Pinpoint the cell where the given text exists, returning its (x, y) midpoint coordinate. 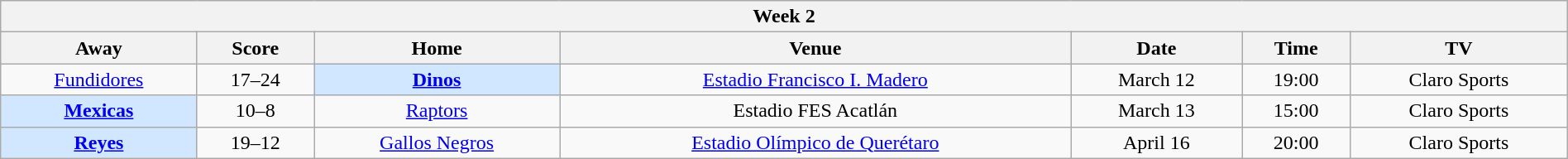
Mexicas (99, 111)
19:00 (1297, 79)
March 12 (1156, 79)
Date (1156, 48)
Reyes (99, 142)
Week 2 (784, 17)
March 13 (1156, 111)
Estadio Francisco I. Madero (815, 79)
17–24 (256, 79)
Score (256, 48)
Home (437, 48)
April 16 (1156, 142)
Estadio Olímpico de Querétaro (815, 142)
Raptors (437, 111)
Time (1297, 48)
Estadio FES Acatlán (815, 111)
Gallos Negros (437, 142)
Venue (815, 48)
Dinos (437, 79)
Away (99, 48)
20:00 (1297, 142)
Fundidores (99, 79)
19–12 (256, 142)
10–8 (256, 111)
TV (1459, 48)
15:00 (1297, 111)
